Pinpoint the cell where the given text exists, returning its [x, y] midpoint coordinate. 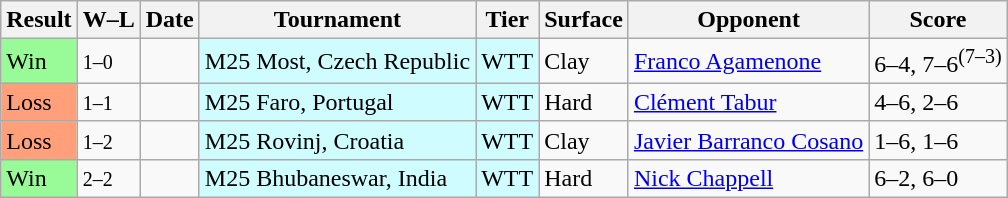
Result [39, 20]
6–4, 7–6(7–3) [938, 62]
M25 Bhubaneswar, India [337, 178]
M25 Faro, Portugal [337, 102]
Nick Chappell [748, 178]
1–0 [108, 62]
6–2, 6–0 [938, 178]
1–6, 1–6 [938, 140]
1–1 [108, 102]
1–2 [108, 140]
Date [170, 20]
Opponent [748, 20]
Franco Agamenone [748, 62]
M25 Most, Czech Republic [337, 62]
4–6, 2–6 [938, 102]
Javier Barranco Cosano [748, 140]
Score [938, 20]
W–L [108, 20]
2–2 [108, 178]
Clément Tabur [748, 102]
Surface [584, 20]
Tournament [337, 20]
M25 Rovinj, Croatia [337, 140]
Tier [508, 20]
